Capture the cell that displays the provided text and extract its [x, y] central coordinate. 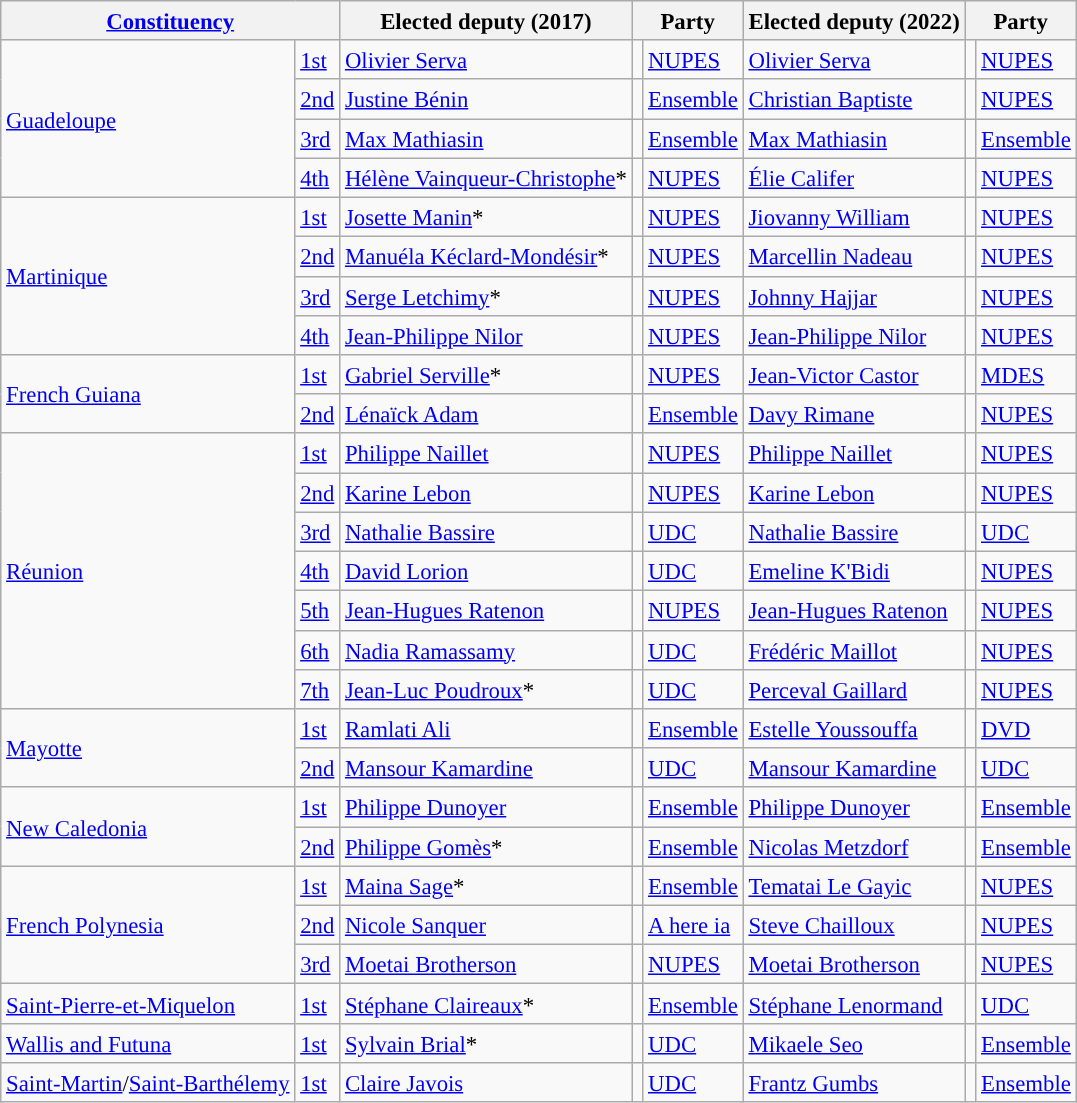
Guadeloupe [148, 118]
Hélène Vainqueur-Christophe* [486, 178]
Emeline K'Bidi [854, 572]
Saint-Pierre-et-Miquelon [148, 1004]
Marcellin Nadeau [854, 256]
Jean-Victor Castor [854, 374]
New Caledonia [148, 828]
Réunion [148, 572]
Stéphane Claireaux* [486, 1004]
Mayotte [148, 748]
Christian Baptiste [854, 100]
David Lorion [486, 572]
Nicole Sanquer [486, 924]
Maina Sage* [486, 886]
Frantz Gumbs [854, 1082]
5th [318, 610]
Nadia Ramassamy [486, 650]
Mikaele Seo [854, 1042]
Elected deputy (2022) [854, 20]
Lénaïck Adam [486, 414]
Ramlati Ali [486, 728]
Claire Javois [486, 1082]
6th [318, 650]
Sylvain Brial* [486, 1042]
7th [318, 690]
A here ia [693, 924]
Élie Califer [854, 178]
Saint-Martin/Saint-Barthélemy [148, 1082]
Frédéric Maillot [854, 650]
Jean-Luc Poudroux* [486, 690]
Steve Chailloux [854, 924]
Stéphane Lenormand [854, 1004]
Constituency [170, 20]
Estelle Youssouffa [854, 728]
Manuéla Kéclard-Mondésir* [486, 256]
Johnny Hajjar [854, 296]
Elected deputy (2017) [486, 20]
French Guiana [148, 394]
DVD [1026, 728]
Serge Letchimy* [486, 296]
Justine Bénin [486, 100]
Jiovanny William [854, 218]
Martinique [148, 276]
Josette Manin* [486, 218]
Perceval Gaillard [854, 690]
French Polynesia [148, 925]
Nicolas Metzdorf [854, 846]
Gabriel Serville* [486, 374]
MDES [1026, 374]
Wallis and Futuna [148, 1042]
Philippe Gomès* [486, 846]
Tematai Le Gayic [854, 886]
Davy Rimane [854, 414]
